Pinpoint the cell where the given text exists, returning its (x, y) midpoint coordinate. 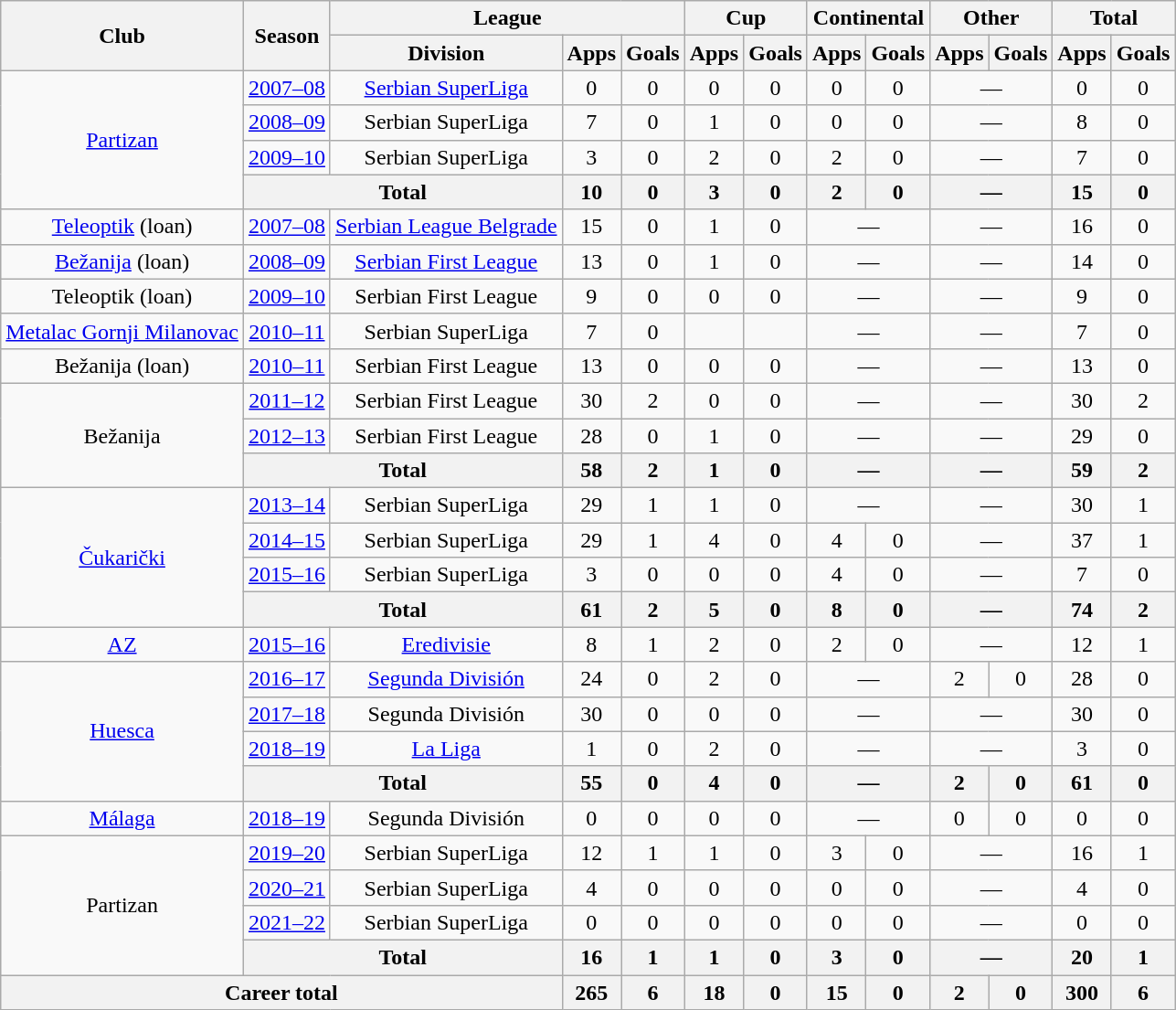
58 (591, 471)
10 (591, 192)
2013–14 (287, 505)
37 (1082, 540)
2017–18 (287, 714)
Bežanija (122, 435)
League (507, 18)
2019–20 (287, 853)
Málaga (122, 818)
Continental (868, 18)
Club (122, 36)
Serbian League Belgrade (446, 227)
5 (714, 610)
Division (446, 53)
14 (1082, 261)
74 (1082, 610)
Čukarički (122, 558)
20 (1082, 957)
2012–13 (287, 436)
Season (287, 36)
24 (591, 679)
2014–15 (287, 540)
AZ (122, 644)
59 (1082, 471)
2016–17 (287, 679)
2020–21 (287, 888)
18 (714, 992)
Other (991, 18)
55 (591, 783)
Eredivisie (446, 644)
2021–22 (287, 922)
Huesca (122, 731)
2011–12 (287, 400)
300 (1082, 992)
Career total (281, 992)
Cup (746, 18)
265 (591, 992)
Metalac Gornji Milanovac (122, 331)
La Liga (446, 749)
